Determine the [X, Y] coordinate at the center of the cell enclosing the given text.  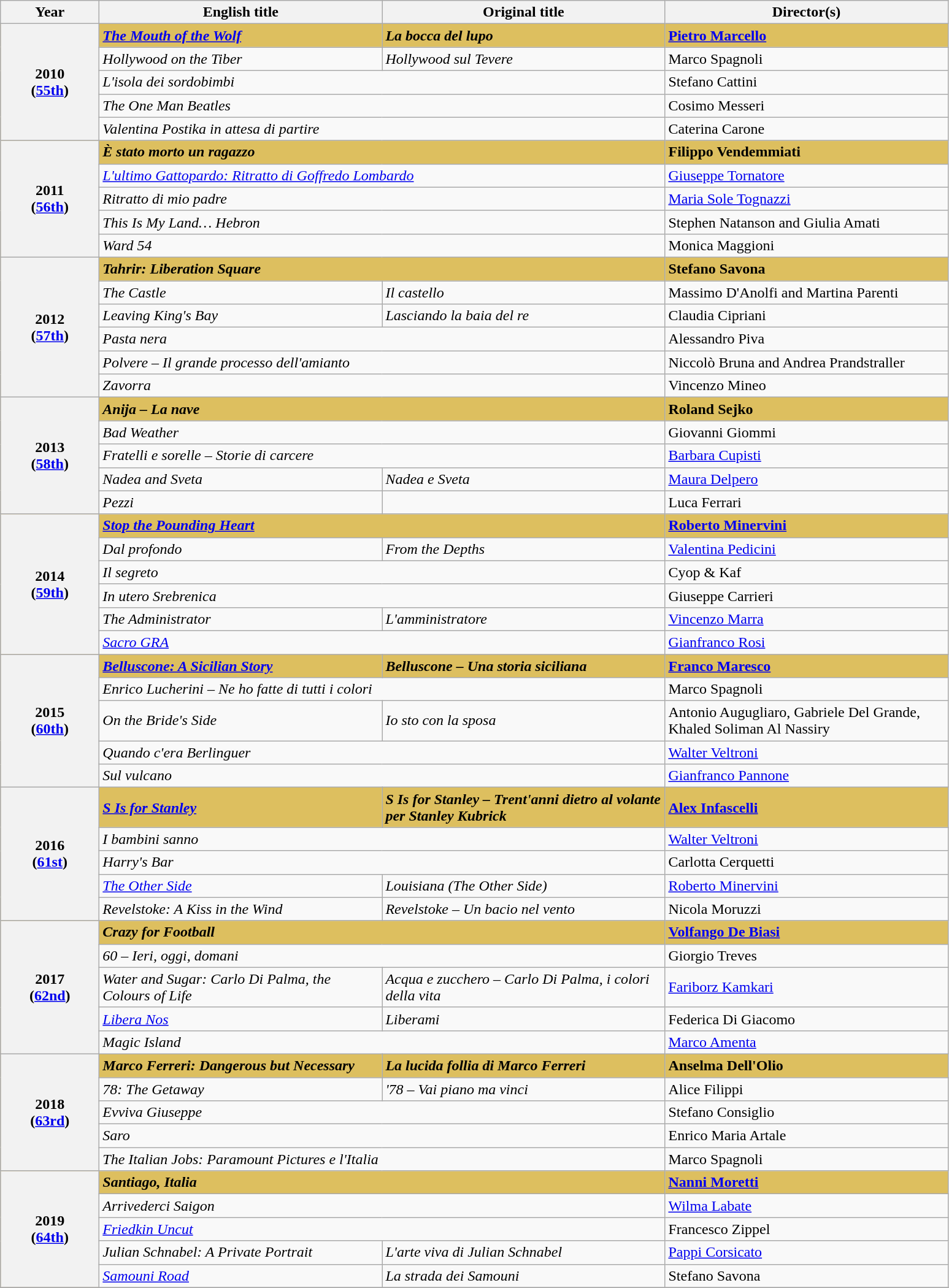
Filippo Vendemmiati [806, 152]
Fariborz Kamkari [806, 987]
Monica Maggioni [806, 245]
Alice Filippi [806, 1089]
Valentina Pedicini [806, 549]
2015(60th) [50, 720]
La bocca del lupo [524, 36]
Belluscone – Una storia siciliana [524, 665]
Marco Ferreri: Dangerous but Necessary [240, 1065]
2014(59th) [50, 584]
Il castello [524, 293]
2012(57th) [50, 327]
2016(61st) [50, 854]
60 – Ieri, oggi, domani [382, 956]
Caterina Carone [806, 129]
Giuseppe Carrieri [806, 596]
S Is for Stanley – Trent'anni dietro al volante per Stanley Kubrick [524, 807]
78: The Getaway [240, 1089]
Julian Schnabel: A Private Portrait [240, 1252]
Gianfranco Pannone [806, 776]
Belluscone: A Sicilian Story [240, 665]
The Administrator [240, 619]
Il segreto [382, 572]
Barbara Cupisti [806, 456]
2013(58th) [50, 456]
This Is My Land… Hebron [382, 222]
Pietro Marcello [806, 36]
Maria Sole Tognazzi [806, 199]
Massimo D'Anolfi and Martina Parenti [806, 293]
Lasciando la baia del re [524, 316]
Liberami [524, 1019]
Giovanni Giommi [806, 432]
The One Man Beatles [382, 105]
Nanni Moretti [806, 1183]
Roland Sejko [806, 409]
Antonio Augugliaro, Gabriele Del Grande, Khaled Soliman Al Nassiry [806, 721]
English title [240, 12]
2018(63rd) [50, 1112]
Harry's Bar [382, 862]
Evviva Giuseppe [382, 1113]
Alessandro Piva [806, 339]
Arrivederci Saigon [382, 1206]
Hollywood sul Tevere [524, 59]
L'arte viva di Julian Schnabel [524, 1252]
In utero Srebrenica [382, 596]
Alex Infascelli [806, 807]
Claudia Cipriani [806, 316]
L'amministratore [524, 619]
Sacro GRA [382, 642]
L'isola dei sordobimbi [382, 82]
The Italian Jobs: Paramount Pictures e l'Italia [382, 1159]
Stefano Consiglio [806, 1113]
Santiago, Italia [382, 1183]
Leaving King's Bay [240, 316]
Wilma Labate [806, 1206]
The Other Side [240, 886]
Revelstoke – Un bacio nel vento [524, 909]
Water and Sugar: Carlo Di Palma, the Colours of Life [240, 987]
Original title [524, 12]
Niccolò Bruna and Andrea Prandstraller [806, 362]
Francesco Zippel [806, 1229]
Ritratto di mio padre [382, 199]
Friedkin Uncut [382, 1229]
Saro [382, 1136]
The Mouth of the Wolf [240, 36]
Nicola Moruzzi [806, 909]
Pappi Corsicato [806, 1252]
S Is for Stanley [240, 807]
Samouni Road [240, 1276]
Pezzi [240, 502]
Year [50, 12]
Nadea e Sveta [524, 479]
Zavorra [382, 386]
Stephen Natanson and Giulia Amati [806, 222]
Giuseppe Tornatore [806, 175]
Cosimo Messeri [806, 105]
Stefano Cattini [806, 82]
Fratelli e sorelle – Storie di carcere [382, 456]
2011(56th) [50, 199]
È stato morto un ragazzo [382, 152]
Marco Amenta [806, 1042]
Dal profondo [240, 549]
Louisiana (The Other Side) [524, 886]
Nadea and Sveta [240, 479]
Anselma Dell'Olio [806, 1065]
Magic Island [382, 1042]
On the Bride's Side [240, 721]
The Castle [240, 293]
Vincenzo Mineo [806, 386]
La lucida follia di Marco Ferreri [524, 1065]
L'ultimo Gattopardo: Ritratto di Goffredo Lombardo [382, 175]
Enrico Maria Artale [806, 1136]
Giorgio Treves [806, 956]
Federica Di Giacomo [806, 1019]
2010(55th) [50, 82]
Polvere – Il grande processo dell'amianto [382, 362]
Stop the Pounding Heart [382, 526]
Franco Maresco [806, 665]
Acqua e zucchero – Carlo Di Palma, i colori della vita [524, 987]
'78 – Vai piano ma vinci [524, 1089]
Quando c'era Berlinguer [382, 753]
Libera Nos [240, 1019]
Tahrir: Liberation Square [382, 269]
Director(s) [806, 12]
Luca Ferrari [806, 502]
2017(62nd) [50, 987]
La strada dei Samouni [524, 1276]
2019(64th) [50, 1229]
Ward 54 [382, 245]
Io sto con la sposa [524, 721]
Cyop & Kaf [806, 572]
Pasta nera [382, 339]
Maura Delpero [806, 479]
Vincenzo Marra [806, 619]
Enrico Lucherini – Ne ho fatte di tutti i colori [382, 689]
Volfango De Biasi [806, 932]
Hollywood on the Tiber [240, 59]
Carlotta Cerquetti [806, 862]
I bambini sanno [382, 839]
Gianfranco Rosi [806, 642]
Crazy for Football [382, 932]
Sul vulcano [382, 776]
Revelstoke: A Kiss in the Wind [240, 909]
Bad Weather [382, 432]
Anija – La nave [382, 409]
Valentina Postika in attesa di partire [382, 129]
From the Depths [524, 549]
